Determine the [X, Y] coordinate at the center of the cell enclosing the given text.  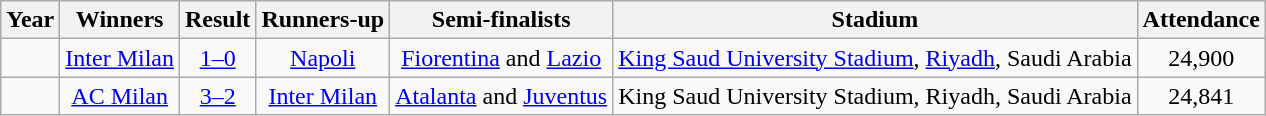
24,900 [1201, 58]
Attendance [1201, 20]
Runners-up [323, 20]
Fiorentina and Lazio [502, 58]
AC Milan [120, 96]
1–0 [217, 58]
Winners [120, 20]
Atalanta and Juventus [502, 96]
Result [217, 20]
Year [30, 20]
24,841 [1201, 96]
Semi-finalists [502, 20]
Napoli [323, 58]
Stadium [875, 20]
3–2 [217, 96]
